Detect which cell encompasses the target text, then output its [X, Y] center coordinate. 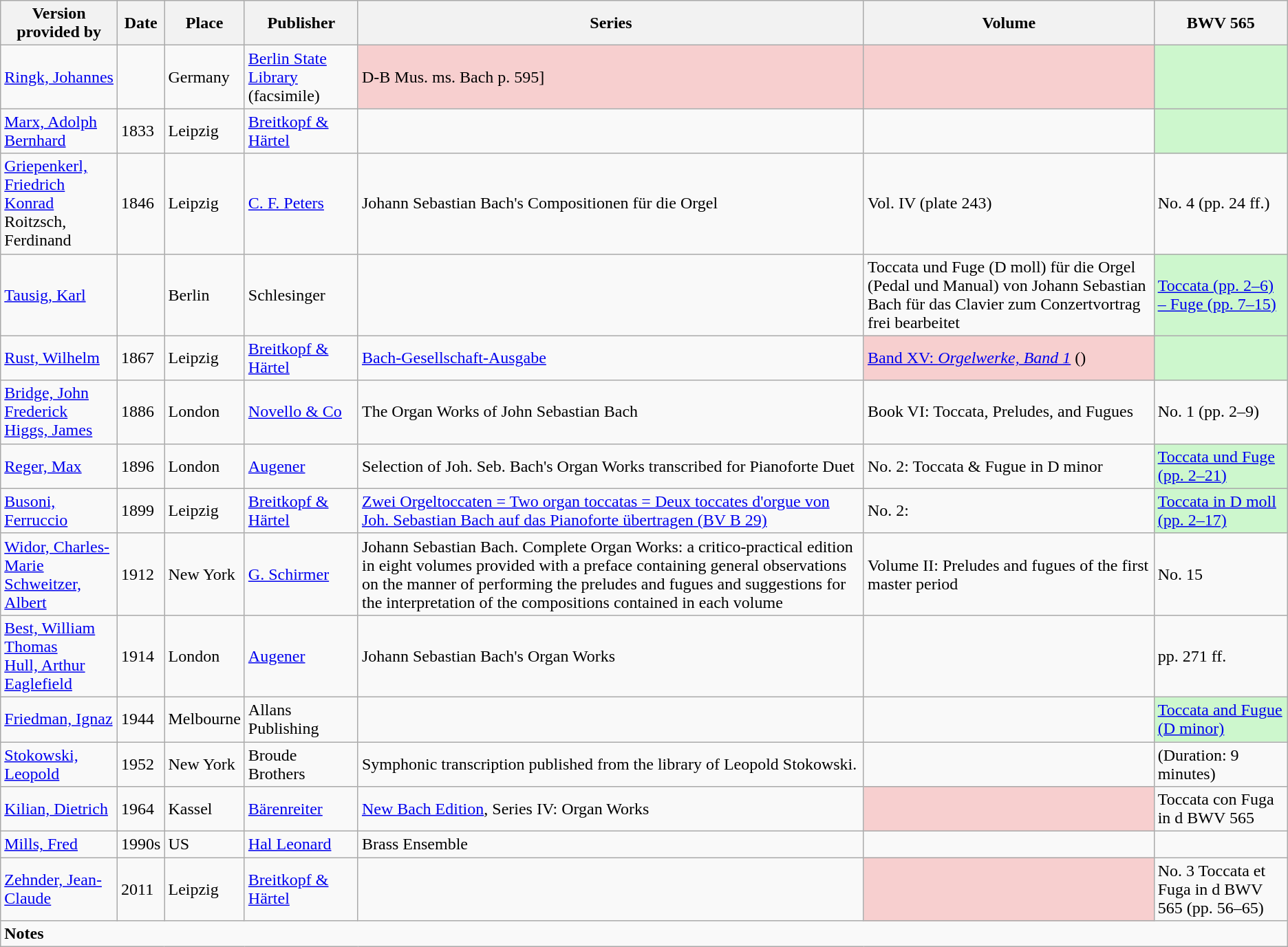
Bridge, John FrederickHiggs, James [59, 412]
Germany [204, 77]
Rust, Wilhelm [59, 358]
Vol. IV (plate 243) [1009, 204]
Toccata con Fuga in d BWV 565 [1221, 809]
Marx, Adolph Bernhard [59, 131]
Symphonic transcription published from the library of Leopold Stokowski. [611, 763]
Reger, Max [59, 466]
Zwei Orgeltoccaten = Two organ toccatas = Deux toccates d'orgue von Joh. Sebastian Bach auf das Pianoforte übertragen (BV B 29) [611, 510]
No. 3 Toccata et Fuga in d BWV 565 (pp. 56–65) [1221, 889]
Bach-Gesellschaft-Ausgabe [611, 358]
Kilian, Dietrich [59, 809]
Zehnder, Jean-Claude [59, 889]
1944 [141, 719]
Mills, Fred [59, 845]
No. 15 [1221, 574]
No. 2: [1009, 510]
US [204, 845]
Berlin [204, 294]
Series [611, 23]
Kassel [204, 809]
Version provided by [59, 23]
Book VI: Toccata, Preludes, and Fugues [1009, 412]
D-B Mus. ms. Bach p. 595] [611, 77]
G. Schirmer [301, 574]
Broude Brothers [301, 763]
Toccata und Fuge (pp. 2–21) [1221, 466]
Publisher [301, 23]
1964 [141, 809]
BWV 565 [1221, 23]
1846 [141, 204]
1912 [141, 574]
Johann Sebastian Bach's Organ Works [611, 656]
Schlesinger [301, 294]
1990s [141, 845]
1952 [141, 763]
Toccata and Fugue (D minor) [1221, 719]
Band XV: Orgelwerke, Band 1 () [1009, 358]
pp. 271 ff. [1221, 656]
C. F. Peters [301, 204]
No. 1 (pp. 2–9) [1221, 412]
Melbourne [204, 719]
Berlin State Library (facsimile) [301, 77]
1886 [141, 412]
1833 [141, 131]
Brass Ensemble [611, 845]
No. 4 (pp. 24 ff.) [1221, 204]
Johann Sebastian Bach's Compositionen für die Orgel [611, 204]
New Bach Edition, Series IV: Organ Works [611, 809]
Tausig, Karl [59, 294]
Best, William ThomasHull, Arthur Eaglefield [59, 656]
Busoni, Ferruccio [59, 510]
Stokowski, Leopold [59, 763]
Toccata und Fuge (D moll) für die Orgel (Pedal und Manual) von Johann Sebastian Bach für das Clavier zum Conzertvortrag frei bearbeitet [1009, 294]
Novello & Co [301, 412]
Allans Publishing [301, 719]
1914 [141, 656]
2011 [141, 889]
(Duration: 9 minutes) [1221, 763]
Hal Leonard [301, 845]
Toccata (pp. 2–6) – Fuge (pp. 7–15) [1221, 294]
Widor, Charles-MarieSchweitzer, Albert [59, 574]
Griepenkerl, Friedrich KonradRoitzsch, Ferdinand [59, 204]
Toccata in D moll (pp. 2–17) [1221, 510]
Volume [1009, 23]
Friedman, Ignaz [59, 719]
No. 2: Toccata & Fugue in D minor [1009, 466]
Bärenreiter [301, 809]
Ringk, Johannes [59, 77]
Place [204, 23]
Volume II: Preludes and fugues of the first master period [1009, 574]
1899 [141, 510]
The Organ Works of John Sebastian Bach [611, 412]
1867 [141, 358]
Selection of Joh. Seb. Bach's Organ Works transcribed for Pianoforte Duet [611, 466]
Notes [644, 934]
1896 [141, 466]
Date [141, 23]
